Output the (X, Y) coordinate of the center of the cell containing the given text.  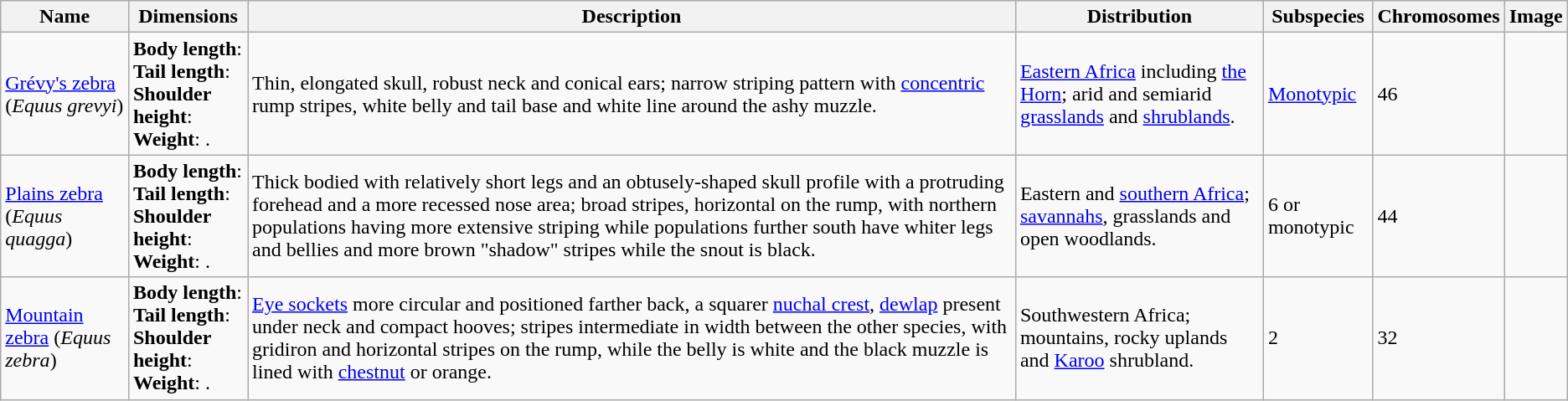
Southwestern Africa; mountains, rocky uplands and Karoo shrubland. (1139, 338)
2 (1318, 338)
Mountain zebra (Equus zebra) (65, 338)
Eastern Africa including the Horn; arid and semiarid grasslands and shrublands. (1139, 94)
46 (1439, 94)
Subspecies (1318, 17)
Distribution (1139, 17)
Grévy's zebra (Equus grevyi) (65, 94)
Monotypic (1318, 94)
44 (1439, 216)
Name (65, 17)
Eastern and southern Africa; savannahs, grasslands and open woodlands. (1139, 216)
Plains zebra (Equus quagga) (65, 216)
Description (632, 17)
6 or monotypic (1318, 216)
32 (1439, 338)
Dimensions (188, 17)
Chromosomes (1439, 17)
Image (1536, 17)
